Detect which cell encompasses the target text, then output its [X, Y] center coordinate. 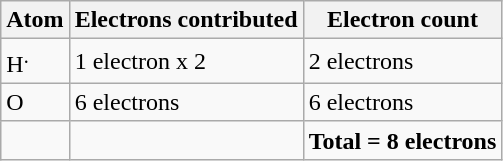
H. [35, 62]
O [35, 102]
Electrons contributed [186, 20]
1 electron x 2 [186, 62]
2 electrons [402, 62]
Total = 8 electrons [402, 140]
Electron count [402, 20]
Atom [35, 20]
